Provide the [X, Y] coordinate of the cell's center where the given text is located.  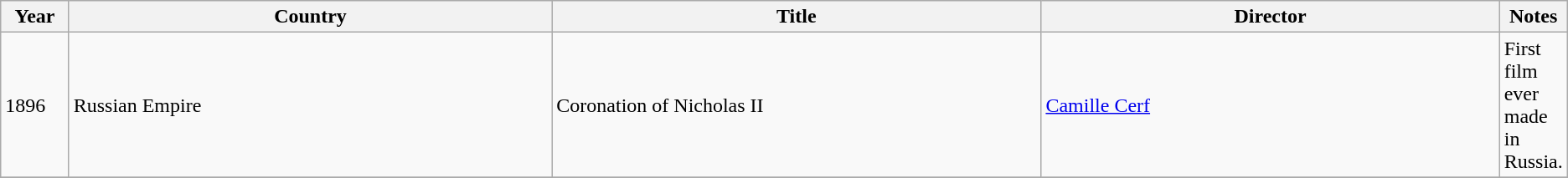
First film ever made in Russia. [1533, 105]
Title [797, 17]
Country [310, 17]
Year [35, 17]
Director [1270, 17]
Camille Cerf [1270, 105]
Coronation of Nicholas II [797, 105]
Notes [1533, 17]
1896 [35, 105]
Russian Empire [310, 105]
